Determine the [X, Y] coordinate at the center of the cell enclosing the given text.  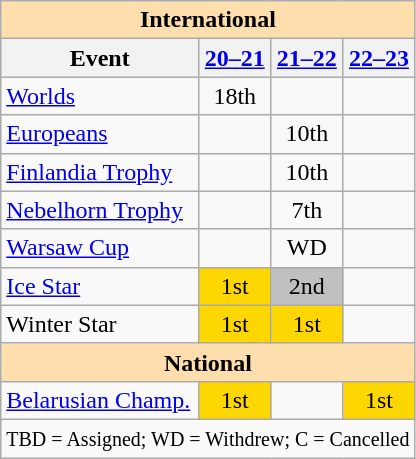
TBD = Assigned; WD = Withdrew; C = Cancelled [208, 438]
7th [307, 210]
WD [307, 248]
Warsaw Cup [100, 248]
Nebelhorn Trophy [100, 210]
Europeans [100, 134]
Ice Star [100, 286]
18th [235, 96]
International [208, 20]
National [208, 362]
21–22 [307, 58]
Finlandia Trophy [100, 172]
22–23 [379, 58]
20–21 [235, 58]
2nd [307, 286]
Event [100, 58]
Worlds [100, 96]
Belarusian Champ. [100, 400]
Winter Star [100, 324]
